Locate the cell with the specified text and output its [x, y] center coordinate. 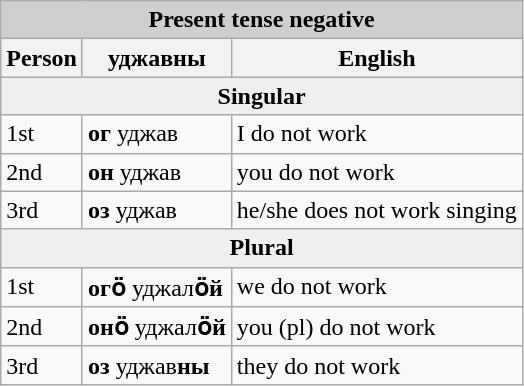
оз уджав [156, 210]
you (pl) do not work [376, 327]
English [376, 58]
they do not work [376, 365]
он уджав [156, 172]
we do not work [376, 287]
I do not work [376, 134]
онӧ уджалӧй [156, 327]
Present tense negative [262, 20]
you do not work [376, 172]
огӧ уджалӧй [156, 287]
he/she does not work singing [376, 210]
Plural [262, 248]
Person [42, 58]
оз уджавны [156, 365]
Singular [262, 96]
уджавны [156, 58]
ог уджав [156, 134]
